Provide the [x, y] coordinate of the cell's center where the given text is located.  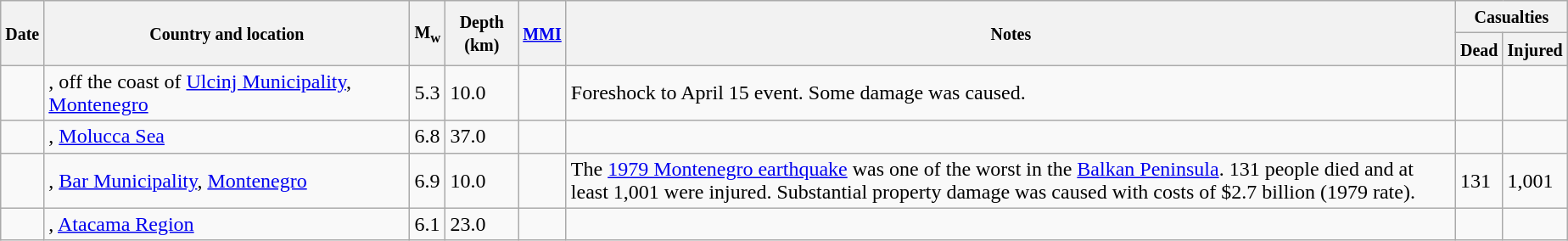
5.3 [428, 93]
131 [1479, 180]
MMI [543, 33]
23.0 [482, 224]
37.0 [482, 137]
Date [22, 33]
Mw [428, 33]
Dead [1479, 49]
, Molucca Sea [227, 137]
Injured [1535, 49]
Casualties [1511, 17]
Country and location [227, 33]
1,001 [1535, 180]
, Bar Municipality, Montenegro [227, 180]
Notes [1011, 33]
Depth (km) [482, 33]
6.1 [428, 224]
, off the coast of Ulcinj Municipality, Montenegro [227, 93]
6.9 [428, 180]
6.8 [428, 137]
Foreshock to April 15 event. Some damage was caused. [1011, 93]
, Atacama Region [227, 224]
